Extract the (x, y) coordinate from the center of the cell holding the provided text.  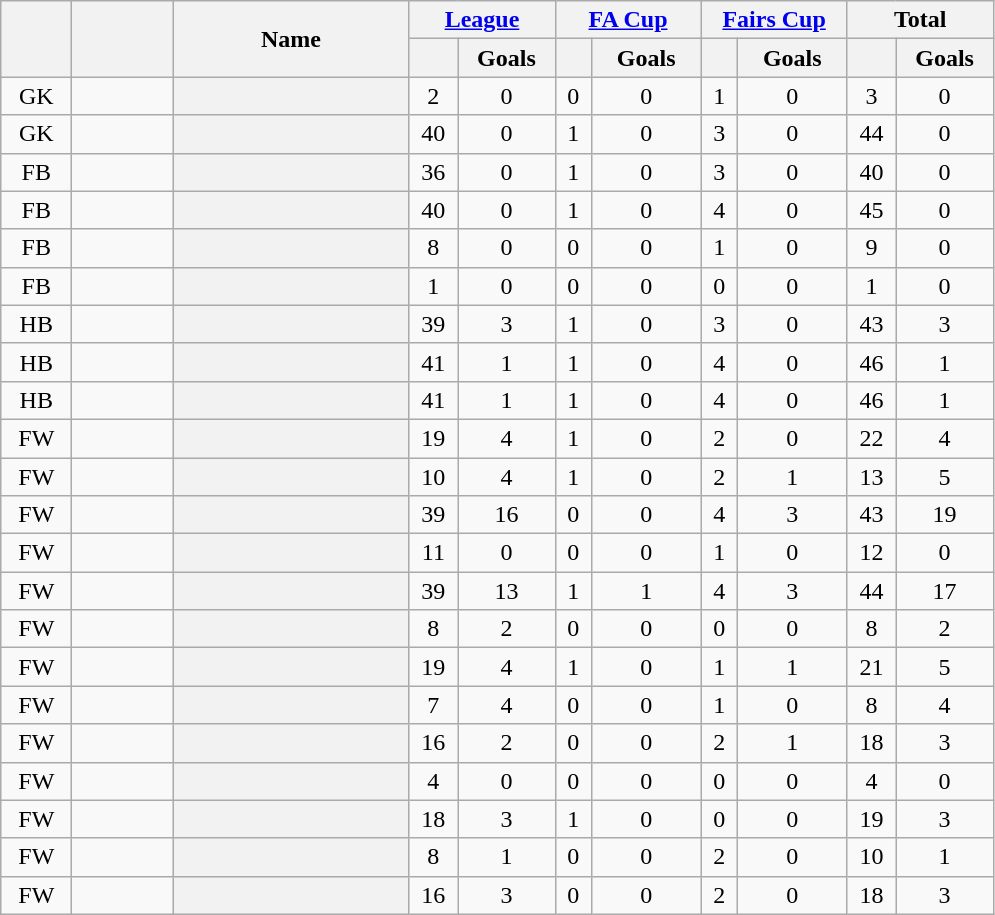
Name (291, 39)
36 (434, 172)
League (482, 20)
21 (872, 667)
FA Cup (628, 20)
11 (434, 553)
9 (872, 248)
12 (872, 553)
17 (944, 591)
7 (434, 705)
Total (920, 20)
22 (872, 438)
Fairs Cup (774, 20)
45 (872, 210)
